Detect which cell encompasses the target text, then output its (X, Y) center coordinate. 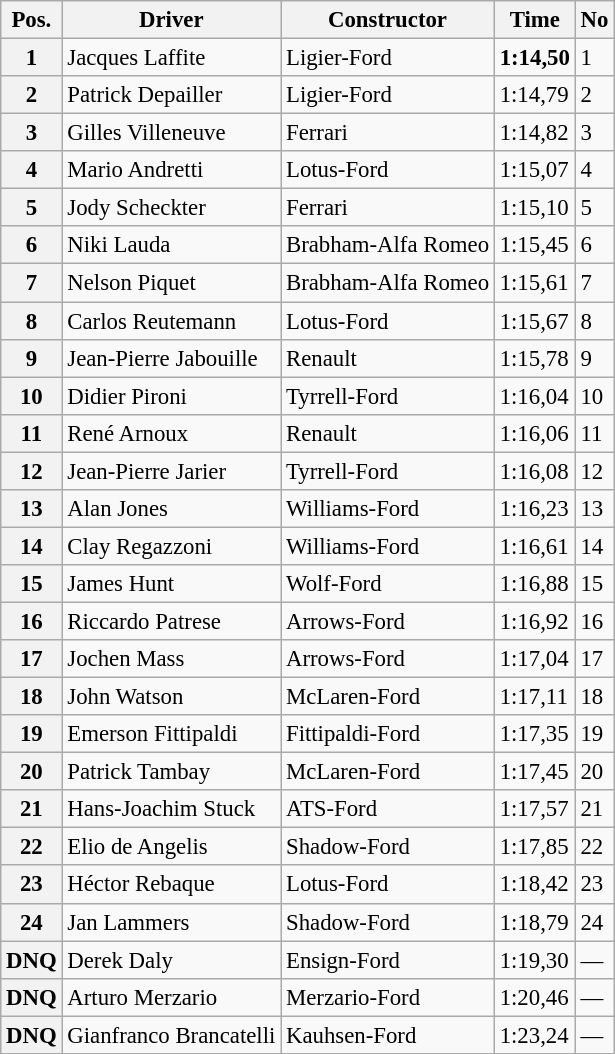
1:17,85 (534, 847)
1:17,35 (534, 734)
Carlos Reutemann (172, 321)
Héctor Rebaque (172, 885)
1:17,57 (534, 809)
1:16,88 (534, 584)
1:14,82 (534, 133)
1:15,10 (534, 208)
Time (534, 20)
Constructor (388, 20)
1:17,45 (534, 772)
Clay Regazzoni (172, 546)
Merzario-Ford (388, 997)
1:16,23 (534, 509)
Arturo Merzario (172, 997)
René Arnoux (172, 433)
James Hunt (172, 584)
Niki Lauda (172, 245)
Mario Andretti (172, 170)
Emerson Fittipaldi (172, 734)
1:15,67 (534, 321)
1:19,30 (534, 960)
Patrick Depailler (172, 95)
Alan Jones (172, 509)
Jean-Pierre Jarier (172, 471)
Pos. (32, 20)
1:15,45 (534, 245)
1:15,61 (534, 283)
1:15,07 (534, 170)
1:14,79 (534, 95)
Jean-Pierre Jabouille (172, 358)
1:14,50 (534, 58)
1:16,61 (534, 546)
Jody Scheckter (172, 208)
1:16,04 (534, 396)
ATS-Ford (388, 809)
1:15,78 (534, 358)
Riccardo Patrese (172, 621)
1:16,06 (534, 433)
Gianfranco Brancatelli (172, 1035)
Elio de Angelis (172, 847)
1:17,04 (534, 659)
Jan Lammers (172, 922)
Gilles Villeneuve (172, 133)
Didier Pironi (172, 396)
Nelson Piquet (172, 283)
1:20,46 (534, 997)
1:17,11 (534, 697)
Driver (172, 20)
No (594, 20)
Kauhsen-Ford (388, 1035)
John Watson (172, 697)
Jacques Laffite (172, 58)
Wolf-Ford (388, 584)
Ensign-Ford (388, 960)
1:16,92 (534, 621)
Hans-Joachim Stuck (172, 809)
Derek Daly (172, 960)
Fittipaldi-Ford (388, 734)
Patrick Tambay (172, 772)
Jochen Mass (172, 659)
1:16,08 (534, 471)
1:23,24 (534, 1035)
1:18,42 (534, 885)
1:18,79 (534, 922)
